From the cell containing the given text, extract its center point as (X, Y) coordinate. 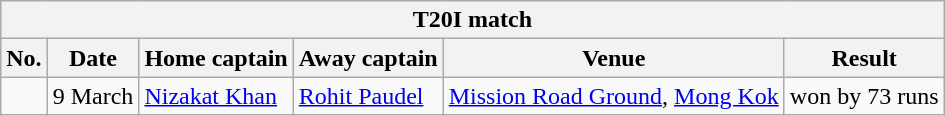
Nizakat Khan (216, 96)
Rohit Paudel (368, 96)
Result (864, 58)
9 March (93, 96)
No. (24, 58)
won by 73 runs (864, 96)
Date (93, 58)
T20I match (472, 20)
Home captain (216, 58)
Mission Road Ground, Mong Kok (614, 96)
Away captain (368, 58)
Venue (614, 58)
